For the text-containing cell, return its midpoint in (x, y) coordinate format. 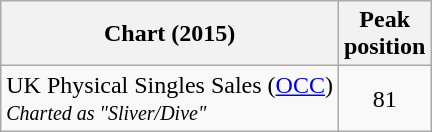
81 (384, 98)
Chart (2015) (170, 34)
UK Physical Singles Sales (OCC)Charted as "Sliver/Dive" (170, 98)
Peakposition (384, 34)
